Detect which cell encompasses the target text, then output its (x, y) center coordinate. 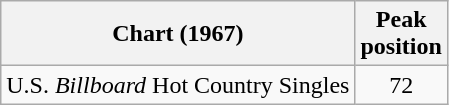
Chart (1967) (178, 34)
U.S. Billboard Hot Country Singles (178, 85)
72 (401, 85)
Peakposition (401, 34)
